Extract the [x, y] coordinate from the center of the cell holding the provided text.  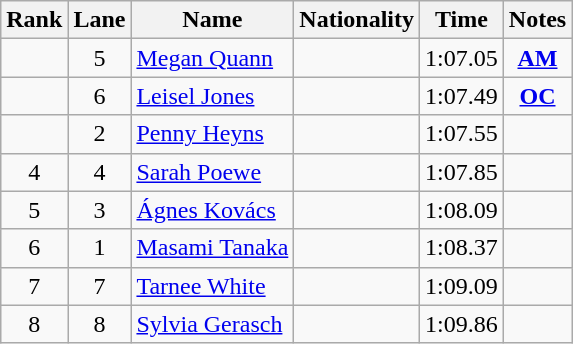
Nationality [357, 20]
OC [537, 96]
AM [537, 58]
1:08.09 [462, 210]
Tarnee White [212, 286]
Penny Heyns [212, 134]
Sarah Poewe [212, 172]
Sylvia Gerasch [212, 324]
Name [212, 20]
1:07.49 [462, 96]
Rank [34, 20]
1:09.86 [462, 324]
3 [100, 210]
Time [462, 20]
1:07.05 [462, 58]
Megan Quann [212, 58]
1:09.09 [462, 286]
1:07.55 [462, 134]
1:08.37 [462, 248]
Masami Tanaka [212, 248]
Lane [100, 20]
1:07.85 [462, 172]
Notes [537, 20]
Ágnes Kovács [212, 210]
Leisel Jones [212, 96]
1 [100, 248]
2 [100, 134]
